Identify which cell holds the provided text, then report its [X, Y] central coordinate. 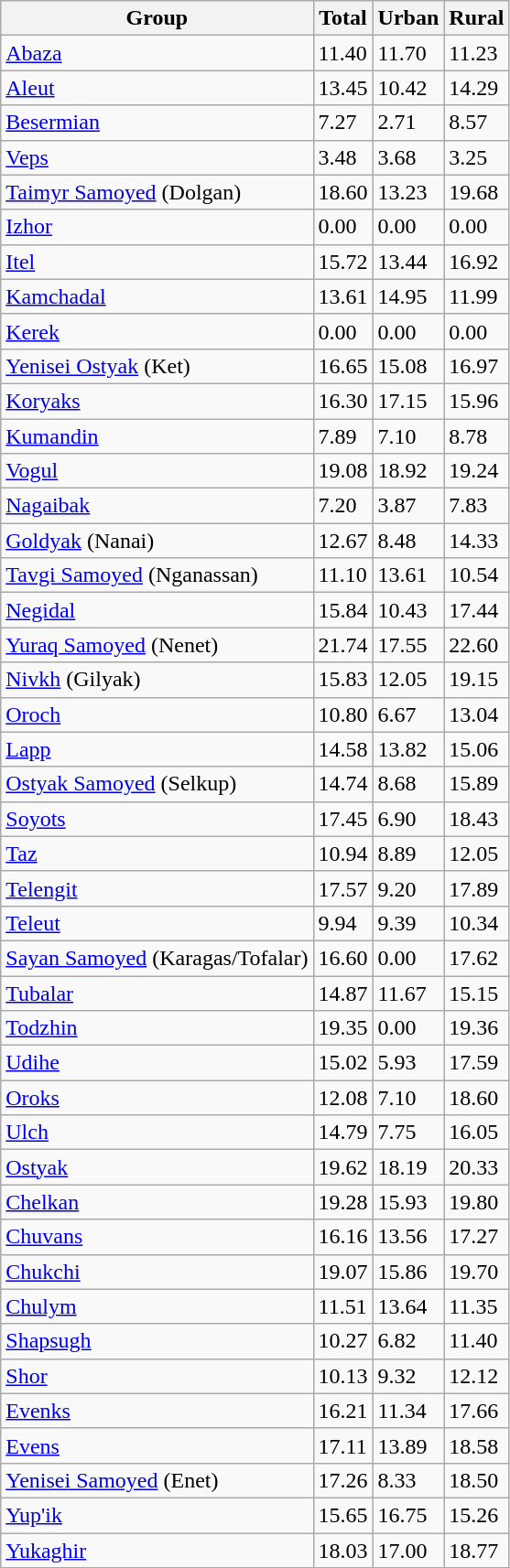
Lapp [157, 749]
6.67 [408, 714]
12.08 [342, 1098]
Shor [157, 1376]
Izhor [157, 227]
15.15 [476, 993]
Nivkh (Gilyak) [157, 680]
9.94 [342, 923]
15.86 [408, 1272]
22.60 [476, 645]
18.19 [408, 1167]
Tubalar [157, 993]
11.35 [476, 1306]
Itel [157, 262]
17.59 [476, 1063]
14.58 [342, 749]
3.87 [408, 506]
19.15 [476, 680]
Negidal [157, 610]
10.94 [342, 854]
13.64 [408, 1306]
Teleut [157, 923]
19.80 [476, 1202]
Aleut [157, 88]
11.34 [408, 1411]
15.96 [476, 401]
8.57 [476, 123]
13.82 [408, 749]
18.77 [476, 1551]
Shapsugh [157, 1341]
Taimyr Samoyed (Dolgan) [157, 192]
17.55 [408, 645]
8.48 [408, 541]
18.43 [476, 819]
Yuraq Samoyed (Nenet) [157, 645]
16.65 [342, 366]
Urban [408, 18]
17.15 [408, 401]
Taz [157, 854]
19.24 [476, 471]
13.56 [408, 1237]
11.51 [342, 1306]
13.45 [342, 88]
11.23 [476, 53]
Chuvans [157, 1237]
Koryaks [157, 401]
17.57 [342, 888]
Yup'ik [157, 1515]
18.50 [476, 1480]
15.72 [342, 262]
10.27 [342, 1341]
10.13 [342, 1376]
19.36 [476, 1028]
17.00 [408, 1551]
6.90 [408, 819]
Telengit [157, 888]
16.05 [476, 1133]
14.29 [476, 88]
Yukaghir [157, 1551]
Chelkan [157, 1202]
17.11 [342, 1445]
Chukchi [157, 1272]
17.66 [476, 1411]
Rural [476, 18]
Chulym [157, 1306]
8.89 [408, 854]
9.20 [408, 888]
19.28 [342, 1202]
8.68 [408, 784]
19.08 [342, 471]
16.16 [342, 1237]
Yenisei Ostyak (Ket) [157, 366]
Veps [157, 157]
Evens [157, 1445]
Ulch [157, 1133]
17.45 [342, 819]
Ostyak [157, 1167]
13.44 [408, 262]
9.39 [408, 923]
Yenisei Samoyed (Enet) [157, 1480]
11.99 [476, 296]
19.62 [342, 1167]
16.60 [342, 958]
15.26 [476, 1515]
15.65 [342, 1515]
17.44 [476, 610]
20.33 [476, 1167]
7.83 [476, 506]
3.68 [408, 157]
21.74 [342, 645]
8.33 [408, 1480]
15.08 [408, 366]
7.89 [342, 436]
10.43 [408, 610]
Oroks [157, 1098]
16.97 [476, 366]
2.71 [408, 123]
Udihe [157, 1063]
15.89 [476, 784]
11.70 [408, 53]
12.12 [476, 1376]
Oroch [157, 714]
18.92 [408, 471]
10.42 [408, 88]
17.26 [342, 1480]
19.68 [476, 192]
15.93 [408, 1202]
Kamchadal [157, 296]
19.70 [476, 1272]
13.89 [408, 1445]
7.75 [408, 1133]
7.20 [342, 506]
3.25 [476, 157]
12.67 [342, 541]
5.93 [408, 1063]
10.34 [476, 923]
Group [157, 18]
Tavgi Samoyed (Nganassan) [157, 575]
13.04 [476, 714]
16.30 [342, 401]
Kumandin [157, 436]
Evenks [157, 1411]
16.92 [476, 262]
14.87 [342, 993]
6.82 [408, 1341]
Abaza [157, 53]
11.67 [408, 993]
18.03 [342, 1551]
15.84 [342, 610]
14.79 [342, 1133]
18.58 [476, 1445]
Soyots [157, 819]
7.27 [342, 123]
17.89 [476, 888]
15.02 [342, 1063]
10.54 [476, 575]
Kerek [157, 331]
14.74 [342, 784]
8.78 [476, 436]
16.21 [342, 1411]
Nagaibak [157, 506]
Total [342, 18]
19.07 [342, 1272]
15.06 [476, 749]
15.83 [342, 680]
Goldyak (Nanai) [157, 541]
19.35 [342, 1028]
13.23 [408, 192]
Vogul [157, 471]
Todzhin [157, 1028]
17.62 [476, 958]
14.95 [408, 296]
Ostyak Samoyed (Selkup) [157, 784]
3.48 [342, 157]
Sayan Samoyed (Karagas/Tofalar) [157, 958]
16.75 [408, 1515]
10.80 [342, 714]
9.32 [408, 1376]
17.27 [476, 1237]
11.10 [342, 575]
Besermian [157, 123]
14.33 [476, 541]
